Search for the cell housing the specified text and yield its [x, y] center coordinate. 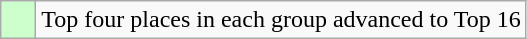
Top four places in each group advanced to Top 16 [281, 20]
